From the cell containing the given text, extract its center point as [X, Y] coordinate. 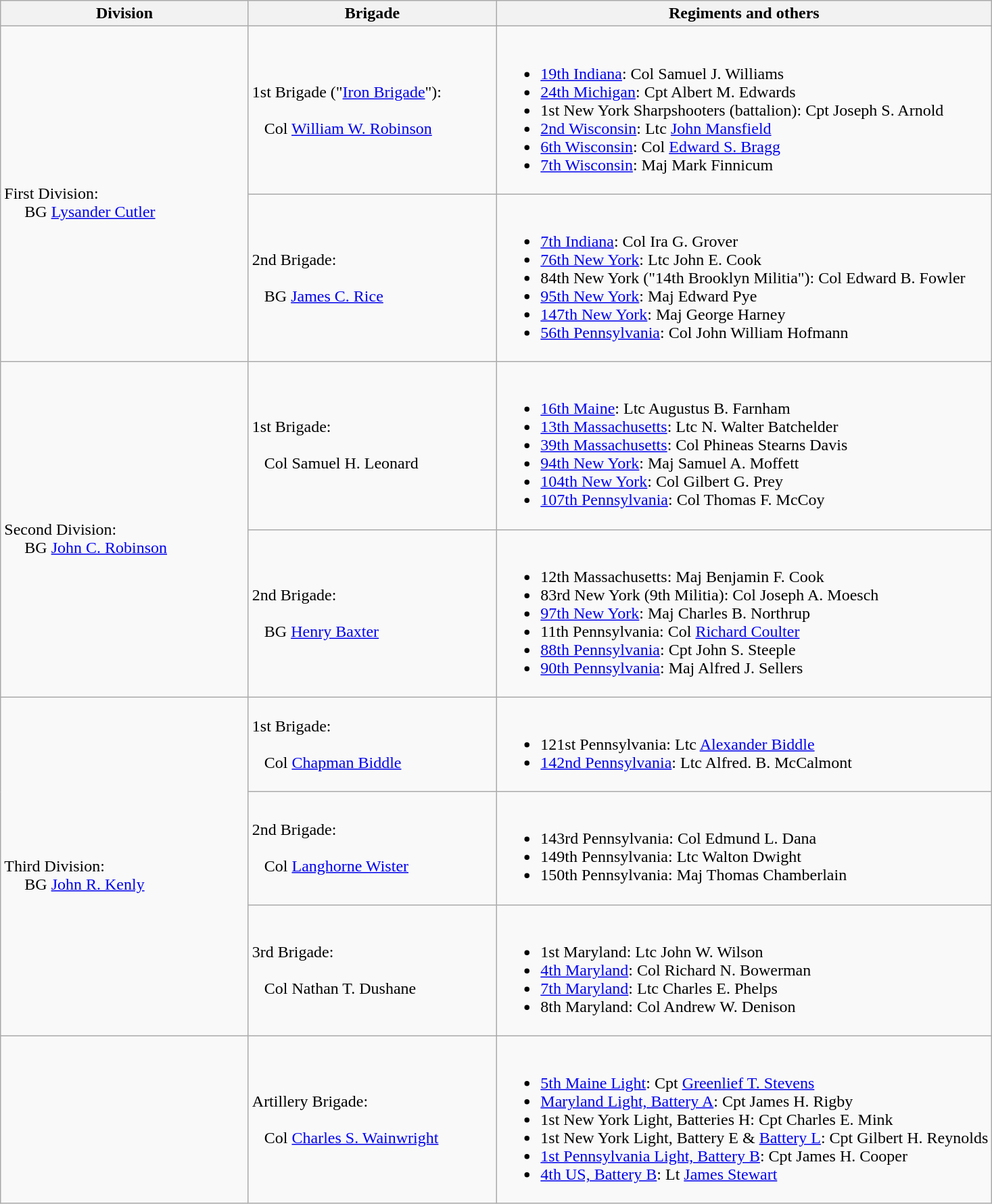
Artillery Brigade: Col Charles S. Wainwright [372, 1119]
2nd Brigade: BG James C. Rice [372, 278]
1st Brigade: Col Chapman Biddle [372, 744]
121st Pennsylvania: Ltc Alexander Biddle142nd Pennsylvania: Ltc Alfred. B. McCalmont [744, 744]
143rd Pennsylvania: Col Edmund L. Dana149th Pennsylvania: Ltc Walton Dwight150th Pennsylvania: Maj Thomas Chamberlain [744, 848]
Third Division: BG John R. Kenly [124, 867]
1st Brigade: Col Samuel H. Leonard [372, 446]
Regiments and others [744, 14]
First Division: BG Lysander Cutler [124, 194]
Brigade [372, 14]
Second Division: BG John C. Robinson [124, 529]
2nd Brigade: BG Henry Baxter [372, 613]
2nd Brigade: Col Langhorne Wister [372, 848]
1st Brigade ("Iron Brigade"): Col William W. Robinson [372, 110]
3rd Brigade: Col Nathan T. Dushane [372, 970]
1st Maryland: Ltc John W. Wilson4th Maryland: Col Richard N. Bowerman7th Maryland: Ltc Charles E. Phelps8th Maryland: Col Andrew W. Denison [744, 970]
Division [124, 14]
